Scan for the cell matching the given text and deliver its [X, Y] coordinate at center. 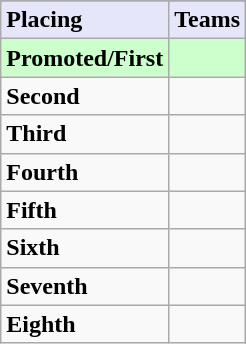
Placing [85, 20]
Seventh [85, 286]
Eighth [85, 324]
Sixth [85, 248]
Teams [208, 20]
Fourth [85, 172]
Third [85, 134]
Fifth [85, 210]
Promoted/First [85, 58]
Second [85, 96]
